Return (x, y) of the center of cell containing provided text 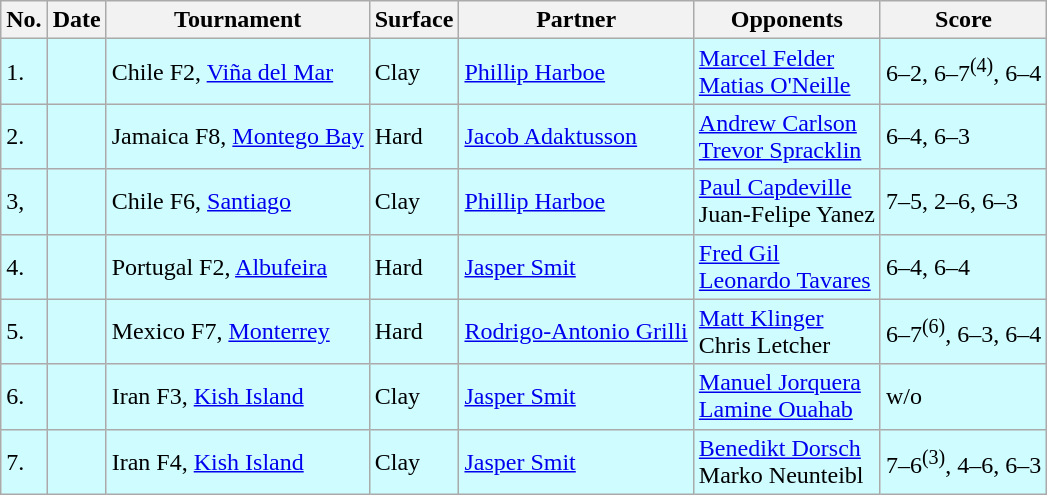
Manuel Jorquera Lamine Ouahab (786, 396)
Paul Capdeville Juan-Felipe Yanez (786, 202)
Mexico F7, Monterrey (238, 332)
Marcel Felder Matias O'Neille (786, 72)
w/o (963, 396)
4. (24, 266)
3, (24, 202)
Iran F4, Kish Island (238, 462)
Andrew Carlson Trevor Spracklin (786, 136)
6–2, 6–7(4), 6–4 (963, 72)
Score (963, 20)
6–4, 6–4 (963, 266)
Tournament (238, 20)
7–6(3), 4–6, 6–3 (963, 462)
Rodrigo-Antonio Grilli (576, 332)
Opponents (786, 20)
Matt Klinger Chris Letcher (786, 332)
Partner (576, 20)
Date (76, 20)
Chile F2, Viña del Mar (238, 72)
No. (24, 20)
7–5, 2–6, 6–3 (963, 202)
Chile F6, Santiago (238, 202)
Benedikt Dorsch Marko Neunteibl (786, 462)
6. (24, 396)
5. (24, 332)
1. (24, 72)
Iran F3, Kish Island (238, 396)
7. (24, 462)
Portugal F2, Albufeira (238, 266)
Surface (414, 20)
2. (24, 136)
6–4, 6–3 (963, 136)
Fred Gil Leonardo Tavares (786, 266)
6–7(6), 6–3, 6–4 (963, 332)
Jacob Adaktusson (576, 136)
Jamaica F8, Montego Bay (238, 136)
